From the cell containing the given text, extract its center point as [x, y] coordinate. 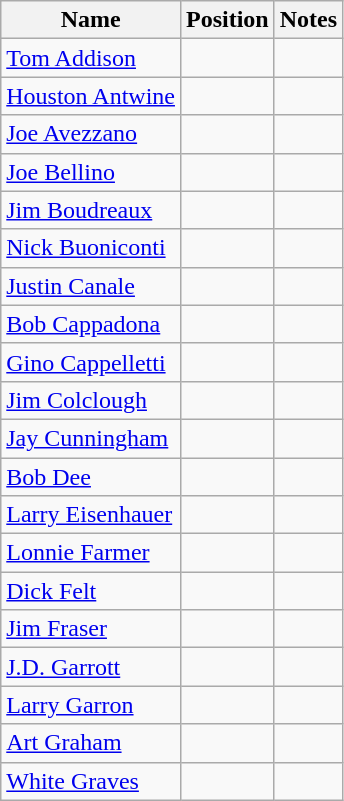
Joe Bellino [91, 172]
Larry Eisenhauer [91, 515]
Justin Canale [91, 286]
Bob Dee [91, 477]
Gino Cappelletti [91, 362]
Joe Avezzano [91, 134]
Bob Cappadona [91, 324]
Houston Antwine [91, 96]
Art Graham [91, 743]
J.D. Garrott [91, 667]
Name [91, 20]
Position [227, 20]
Nick Buoniconti [91, 248]
Tom Addison [91, 58]
Jim Fraser [91, 629]
Larry Garron [91, 705]
Jay Cunningham [91, 438]
Dick Felt [91, 591]
Lonnie Farmer [91, 553]
Jim Boudreaux [91, 210]
White Graves [91, 781]
Jim Colclough [91, 400]
Notes [308, 20]
